Search for the cell housing the specified text and yield its (X, Y) center coordinate. 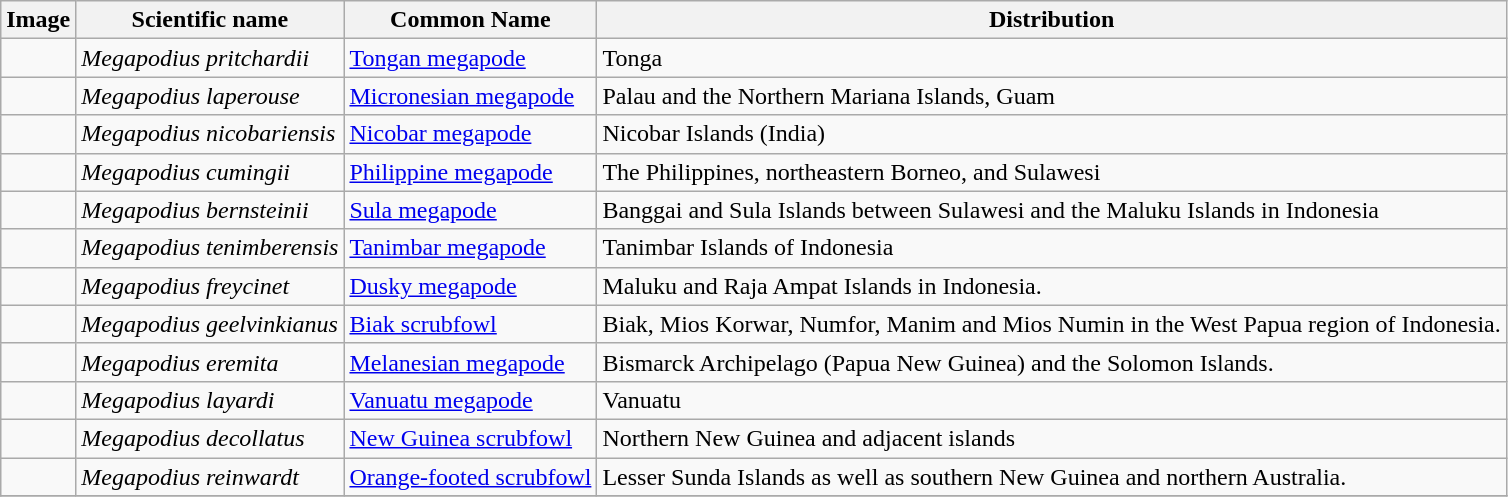
Megapodius layardi (210, 400)
Megapodius eremita (210, 362)
Megapodius decollatus (210, 438)
New Guinea scrubfowl (470, 438)
Maluku and Raja Ampat Islands in Indonesia. (1052, 286)
Megapodius cumingii (210, 172)
Biak, Mios Korwar, Numfor, Manim and Mios Numin in the West Papua region of Indonesia. (1052, 324)
Tanimbar Islands of Indonesia (1052, 248)
Tongan megapode (470, 58)
Dusky megapode (470, 286)
Megapodius bernsteinii (210, 210)
Biak scrubfowl (470, 324)
Bismarck Archipelago (Papua New Guinea) and the Solomon Islands. (1052, 362)
Sula megapode (470, 210)
Common Name (470, 20)
Tonga (1052, 58)
Lesser Sunda Islands as well as southern New Guinea and northern Australia. (1052, 477)
Megapodius freycinet (210, 286)
Distribution (1052, 20)
Megapodius pritchardii (210, 58)
Megapodius laperouse (210, 96)
Vanuatu megapode (470, 400)
Philippine megapode (470, 172)
Palau and the Northern Mariana Islands, Guam (1052, 96)
Melanesian megapode (470, 362)
Scientific name (210, 20)
Megapodius geelvinkianus (210, 324)
Orange-footed scrubfowl (470, 477)
Nicobar Islands (India) (1052, 134)
Nicobar megapode (470, 134)
Megapodius tenimberensis (210, 248)
Tanimbar megapode (470, 248)
Megapodius nicobariensis (210, 134)
Image (38, 20)
The Philippines, northeastern Borneo, and Sulawesi (1052, 172)
Banggai and Sula Islands between Sulawesi and the Maluku Islands in Indonesia (1052, 210)
Megapodius reinwardt (210, 477)
Vanuatu (1052, 400)
Northern New Guinea and adjacent islands (1052, 438)
Micronesian megapode (470, 96)
